Pinpoint the cell where the given text exists, returning its (x, y) midpoint coordinate. 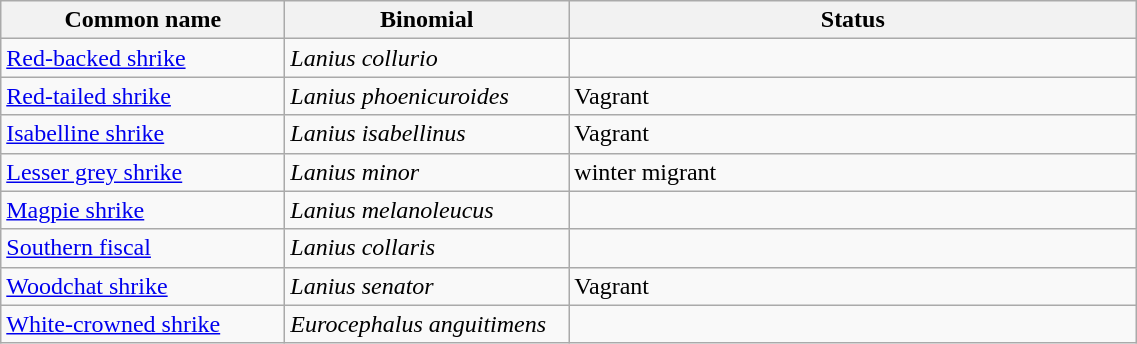
Lanius isabellinus (427, 134)
Lanius phoenicuroides (427, 96)
Isabelline shrike (143, 134)
winter migrant (853, 172)
Status (853, 20)
Lesser grey shrike (143, 172)
Eurocephalus anguitimens (427, 324)
Magpie shrike (143, 210)
Binomial (427, 20)
Woodchat shrike (143, 286)
Lanius senator (427, 286)
Lanius melanoleucus (427, 210)
Southern fiscal (143, 248)
Lanius collaris (427, 248)
Lanius minor (427, 172)
Common name (143, 20)
Red-backed shrike (143, 58)
Red-tailed shrike (143, 96)
White-crowned shrike (143, 324)
Lanius collurio (427, 58)
